Output the [x, y] coordinate of the center of the cell containing the given text.  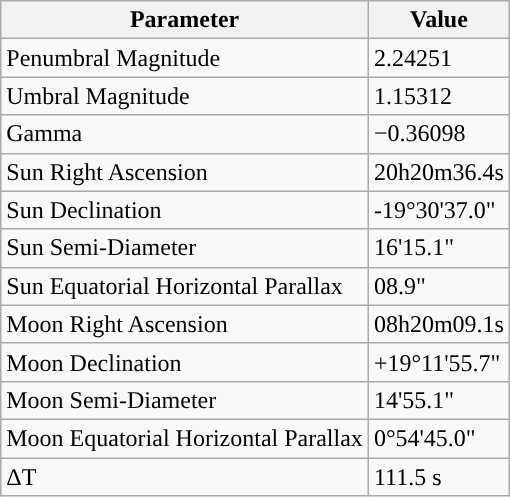
Moon Declination [185, 362]
08.9" [438, 286]
Gamma [185, 134]
+19°11'55.7" [438, 362]
Moon Equatorial Horizontal Parallax [185, 438]
Sun Declination [185, 210]
ΔT [185, 477]
111.5 s [438, 477]
−0.36098 [438, 134]
14'55.1" [438, 400]
-19°30'37.0" [438, 210]
Sun Semi-Diameter [185, 248]
Sun Equatorial Horizontal Parallax [185, 286]
Sun Right Ascension [185, 172]
16'15.1" [438, 248]
Moon Semi-Diameter [185, 400]
Parameter [185, 20]
2.24251 [438, 58]
0°54'45.0" [438, 438]
1.15312 [438, 96]
Penumbral Magnitude [185, 58]
Value [438, 20]
20h20m36.4s [438, 172]
Umbral Magnitude [185, 96]
Moon Right Ascension [185, 324]
08h20m09.1s [438, 324]
